Scan for the cell matching the given text and deliver its [x, y] coordinate at center. 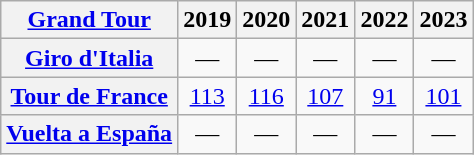
Tour de France [90, 96]
Vuelta a España [90, 134]
107 [326, 96]
2021 [326, 20]
2022 [384, 20]
Giro d'Italia [90, 58]
91 [384, 96]
116 [266, 96]
Grand Tour [90, 20]
113 [208, 96]
2019 [208, 20]
101 [444, 96]
2023 [444, 20]
2020 [266, 20]
